Return the [x, y] coordinate for the center point of the cell that contains the specified text.  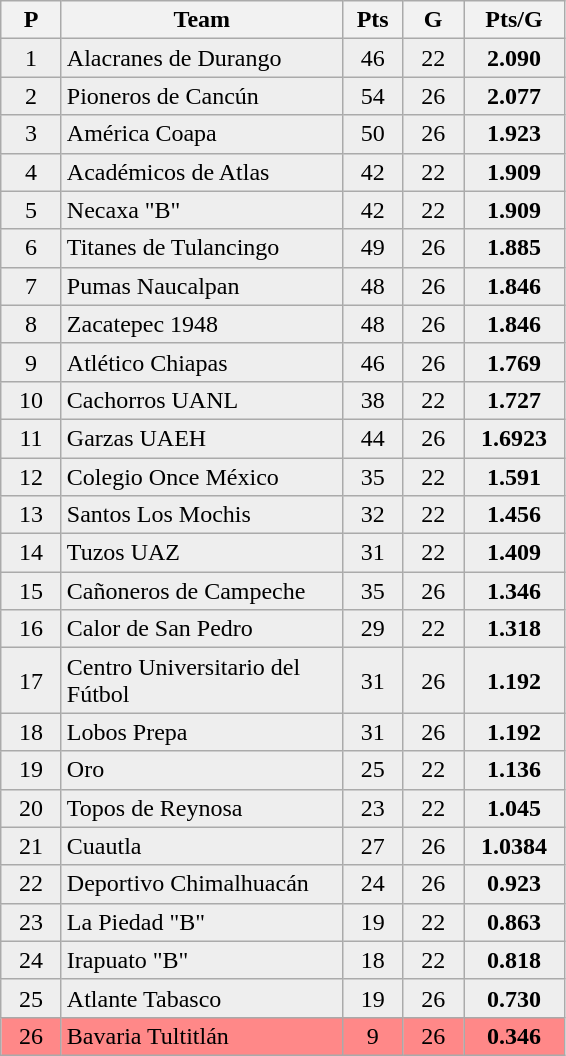
32 [372, 515]
Cachorros UANL [202, 400]
1.045 [514, 808]
Pts [372, 20]
2.090 [514, 58]
17 [32, 680]
5 [32, 210]
Team [202, 20]
G [434, 20]
13 [32, 515]
Topos de Reynosa [202, 808]
0.863 [514, 922]
Titanes de Tulancingo [202, 248]
P [32, 20]
Pumas Naucalpan [202, 286]
Alacranes de Durango [202, 58]
Necaxa "B" [202, 210]
15 [32, 591]
49 [372, 248]
1.591 [514, 477]
10 [32, 400]
Irapuato "B" [202, 960]
Cuautla [202, 846]
3 [32, 134]
1.136 [514, 770]
Garzas UAEH [202, 438]
29 [372, 629]
1.727 [514, 400]
2 [32, 96]
Pts/G [514, 20]
Cañoneros de Campeche [202, 591]
2.077 [514, 96]
Bavaria Tultitlán [202, 1036]
1 [32, 58]
Pioneros de Cancún [202, 96]
Deportivo Chimalhuacán [202, 884]
1.346 [514, 591]
1.456 [514, 515]
Colegio Once México [202, 477]
54 [372, 96]
1.0384 [514, 846]
1.318 [514, 629]
Calor de San Pedro [202, 629]
50 [372, 134]
27 [372, 846]
Zacatepec 1948 [202, 324]
Atlante Tabasco [202, 998]
0.730 [514, 998]
20 [32, 808]
16 [32, 629]
38 [372, 400]
Oro [202, 770]
12 [32, 477]
Centro Universitario del Fútbol [202, 680]
Académicos de Atlas [202, 172]
4 [32, 172]
8 [32, 324]
7 [32, 286]
44 [372, 438]
Atlético Chiapas [202, 362]
11 [32, 438]
0.818 [514, 960]
21 [32, 846]
1.885 [514, 248]
Lobos Prepa [202, 732]
Santos Los Mochis [202, 515]
0.346 [514, 1036]
1.6923 [514, 438]
La Piedad "B" [202, 922]
1.923 [514, 134]
América Coapa [202, 134]
0.923 [514, 884]
Tuzos UAZ [202, 553]
14 [32, 553]
1.409 [514, 553]
6 [32, 248]
1.769 [514, 362]
